Pinpoint the cell where the given text exists, returning its [X, Y] midpoint coordinate. 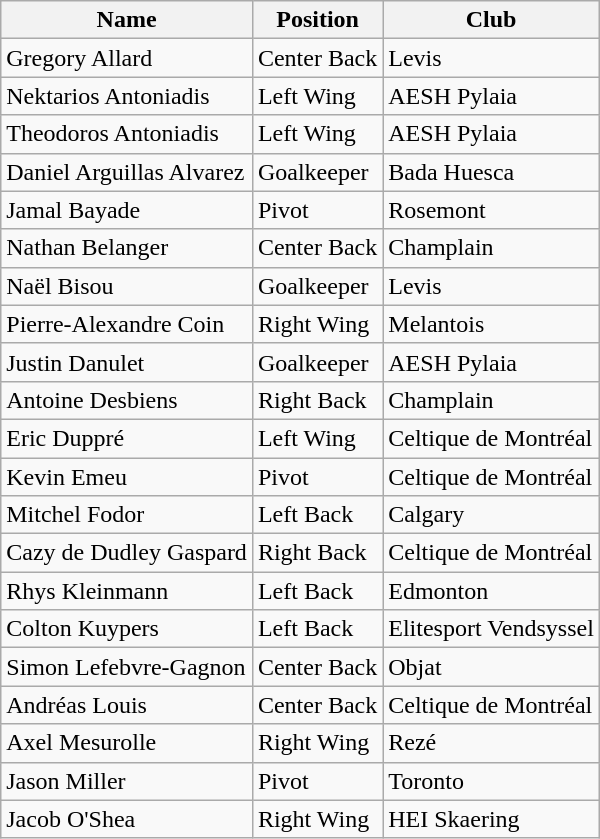
Pierre-Alexandre Coin [127, 324]
Bada Huesca [492, 172]
Melantois [492, 324]
Club [492, 20]
Kevin Emeu [127, 477]
HEI Skaering [492, 819]
Andréas Louis [127, 705]
Name [127, 20]
Axel Mesurolle [127, 743]
Jason Miller [127, 781]
Calgary [492, 515]
Nathan Belanger [127, 248]
Theodoros Antoniadis [127, 134]
Rosemont [492, 210]
Position [317, 20]
Daniel Arguillas Alvarez [127, 172]
Mitchel Fodor [127, 515]
Gregory Allard [127, 58]
Edmonton [492, 591]
Cazy de Dudley Gaspard [127, 553]
Simon Lefebvre-Gagnon [127, 667]
Rezé [492, 743]
Rhys Kleinmann [127, 591]
Naël Bisou [127, 286]
Objat [492, 667]
Elitesport Vendsyssel [492, 629]
Toronto [492, 781]
Colton Kuypers [127, 629]
Nektarios Antoniadis [127, 96]
Antoine Desbiens [127, 400]
Jacob O'Shea [127, 819]
Jamal Bayade [127, 210]
Eric Duppré [127, 438]
Justin Danulet [127, 362]
